Return the [X, Y] coordinate for the center point of the cell that contains the specified text.  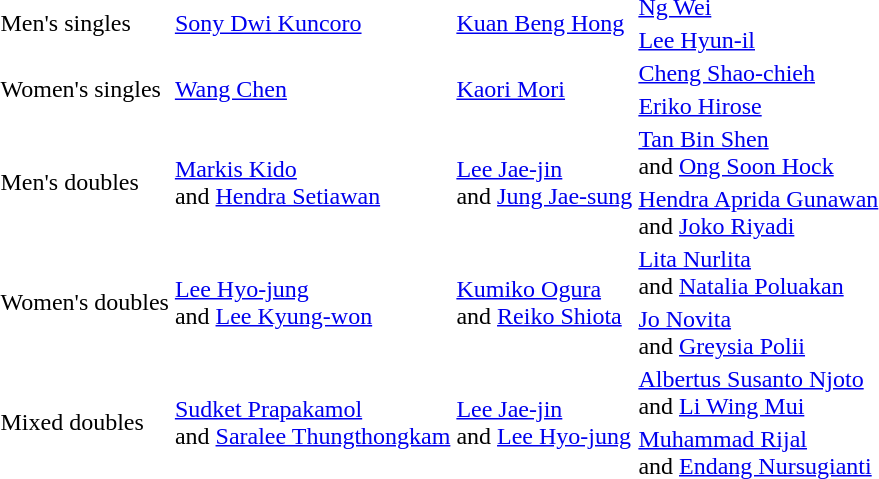
Lee Hyo-jungand Lee Kyung-won [312, 302]
Kaori Mori [544, 90]
Wang Chen [312, 90]
Kumiko Oguraand Reiko Shiota [544, 302]
Markis Kidoand Hendra Setiawan [312, 182]
Lee Jae-jinand Jung Jae-sung [544, 182]
